Pinpoint the cell where the given text exists, returning its (x, y) midpoint coordinate. 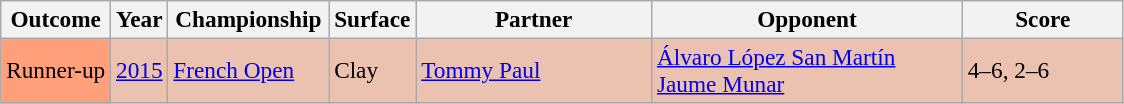
Runner-up (56, 70)
Álvaro López San Martín Jaume Munar (808, 70)
Year (140, 19)
Surface (372, 19)
4–6, 2–6 (1042, 70)
Partner (534, 19)
Tommy Paul (534, 70)
French Open (248, 70)
Opponent (808, 19)
2015 (140, 70)
Championship (248, 19)
Score (1042, 19)
Clay (372, 70)
Outcome (56, 19)
